Scan for the cell matching the given text and deliver its [x, y] coordinate at center. 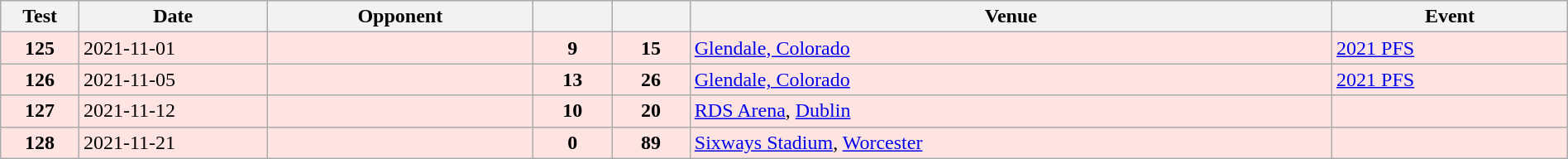
10 [572, 111]
2021-11-21 [172, 142]
Date [172, 17]
RDS Arena, Dublin [1011, 111]
Sixways Stadium, Worcester [1011, 142]
Opponent [400, 17]
0 [572, 142]
2021-11-05 [172, 79]
Event [1451, 17]
26 [652, 79]
127 [40, 111]
89 [652, 142]
128 [40, 142]
15 [652, 48]
Venue [1011, 17]
2021-11-12 [172, 111]
20 [652, 111]
Test [40, 17]
126 [40, 79]
2021-11-01 [172, 48]
125 [40, 48]
13 [572, 79]
9 [572, 48]
